Search for the cell housing the specified text and yield its (x, y) center coordinate. 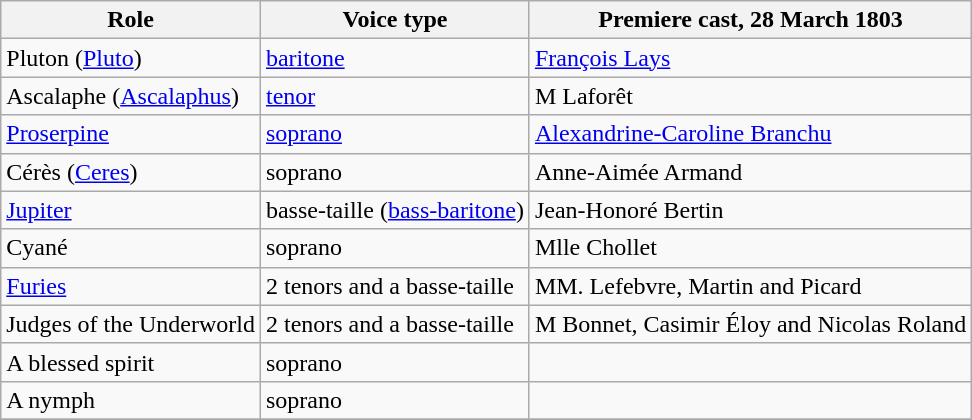
M Bonnet, Casimir Éloy and Nicolas Roland (750, 324)
Ascalaphe (Ascalaphus) (131, 96)
Pluton (Pluto) (131, 58)
Alexandrine-Caroline Branchu (750, 134)
A nymph (131, 400)
MM. Lefebvre, Martin and Picard (750, 286)
A blessed spirit (131, 362)
Judges of the Underworld (131, 324)
Mlle Chollet (750, 248)
Cyané (131, 248)
basse-taille (bass-baritone) (394, 210)
Role (131, 20)
Cérès (Ceres) (131, 172)
Jupiter (131, 210)
baritone (394, 58)
François Lays (750, 58)
Anne-Aimée Armand (750, 172)
Voice type (394, 20)
Proserpine (131, 134)
Furies (131, 286)
tenor (394, 96)
M Laforêt (750, 96)
Jean-Honoré Bertin (750, 210)
Premiere cast, 28 March 1803 (750, 20)
